Capture the cell that displays the provided text and extract its (X, Y) central coordinate. 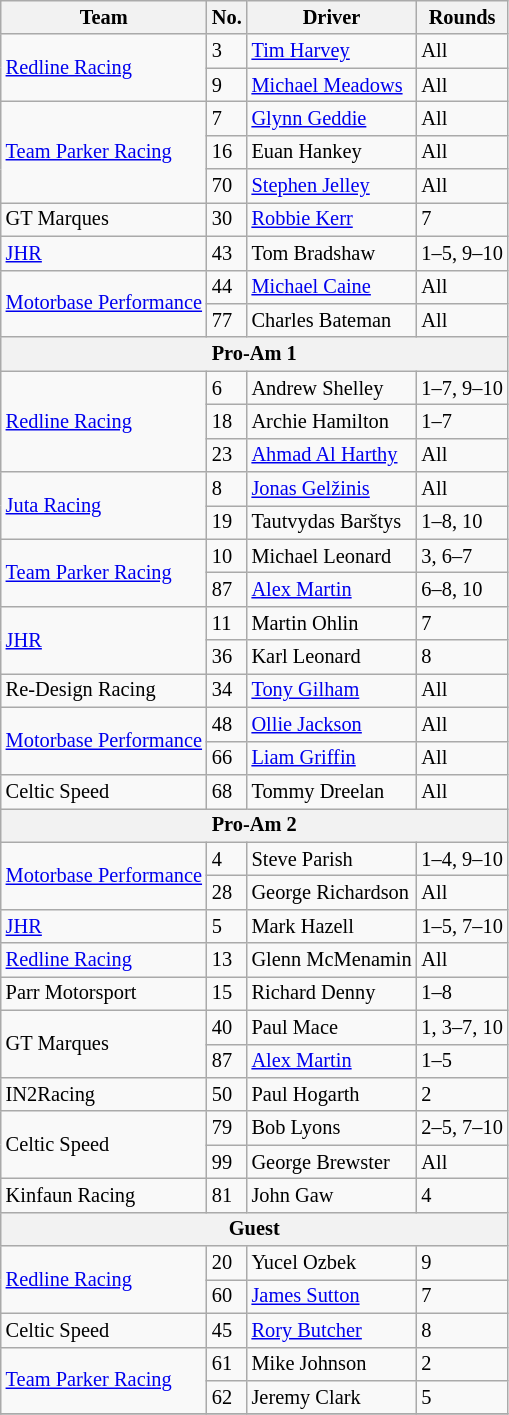
Tom Bradshaw (332, 253)
Re-Design Racing (104, 690)
1–8 (462, 993)
Ahmad Al Harthy (332, 455)
1–7, 9–10 (462, 388)
Pro-Am 2 (254, 825)
Tautvydas Barštys (332, 522)
Glynn Geddie (332, 118)
70 (227, 186)
68 (227, 791)
1, 3–7, 10 (462, 1027)
44 (227, 287)
62 (227, 1397)
3 (227, 51)
13 (227, 960)
Andrew Shelley (332, 388)
77 (227, 320)
Team (104, 17)
15 (227, 993)
66 (227, 758)
Kinfaun Racing (104, 1195)
3, 6–7 (462, 556)
79 (227, 1128)
60 (227, 1296)
99 (227, 1162)
Bob Lyons (332, 1128)
6 (227, 388)
Charles Bateman (332, 320)
1–5 (462, 1061)
Yucel Ozbek (332, 1263)
Jeremy Clark (332, 1397)
20 (227, 1263)
50 (227, 1094)
Driver (332, 17)
Liam Griffin (332, 758)
6–8, 10 (462, 589)
Mike Johnson (332, 1364)
Rounds (462, 17)
Ollie Jackson (332, 724)
No. (227, 17)
Glenn McMenamin (332, 960)
Guest (254, 1229)
40 (227, 1027)
Robbie Kerr (332, 219)
Karl Leonard (332, 657)
1–7 (462, 421)
Paul Hogarth (332, 1094)
48 (227, 724)
George Richardson (332, 892)
Parr Motorsport (104, 993)
Euan Hankey (332, 152)
Archie Hamilton (332, 421)
Richard Denny (332, 993)
Michael Caine (332, 287)
Mark Hazell (332, 926)
28 (227, 892)
Stephen Jelley (332, 186)
1–5, 9–10 (462, 253)
1–4, 9–10 (462, 859)
16 (227, 152)
30 (227, 219)
Juta Racing (104, 506)
Martin Ohlin (332, 623)
Tommy Dreelan (332, 791)
10 (227, 556)
11 (227, 623)
George Brewster (332, 1162)
Jonas Gelžinis (332, 489)
Tim Harvey (332, 51)
John Gaw (332, 1195)
Tony Gilham (332, 690)
IN2Racing (104, 1094)
Michael Meadows (332, 85)
23 (227, 455)
34 (227, 690)
81 (227, 1195)
45 (227, 1330)
18 (227, 421)
Pro-Am 1 (254, 354)
19 (227, 522)
Rory Butcher (332, 1330)
Paul Mace (332, 1027)
Steve Parish (332, 859)
James Sutton (332, 1296)
2–5, 7–10 (462, 1128)
43 (227, 253)
1–5, 7–10 (462, 926)
61 (227, 1364)
36 (227, 657)
1–8, 10 (462, 522)
Michael Leonard (332, 556)
